Return [X, Y] of the center of cell containing provided text 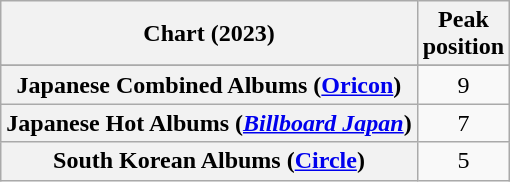
7 [463, 123]
Peakposition [463, 34]
South Korean Albums (Circle) [209, 161]
Japanese Hot Albums (Billboard Japan) [209, 123]
5 [463, 161]
9 [463, 85]
Chart (2023) [209, 34]
Japanese Combined Albums (Oricon) [209, 85]
